Extract the (x, y) coordinate from the center of the cell holding the provided text.  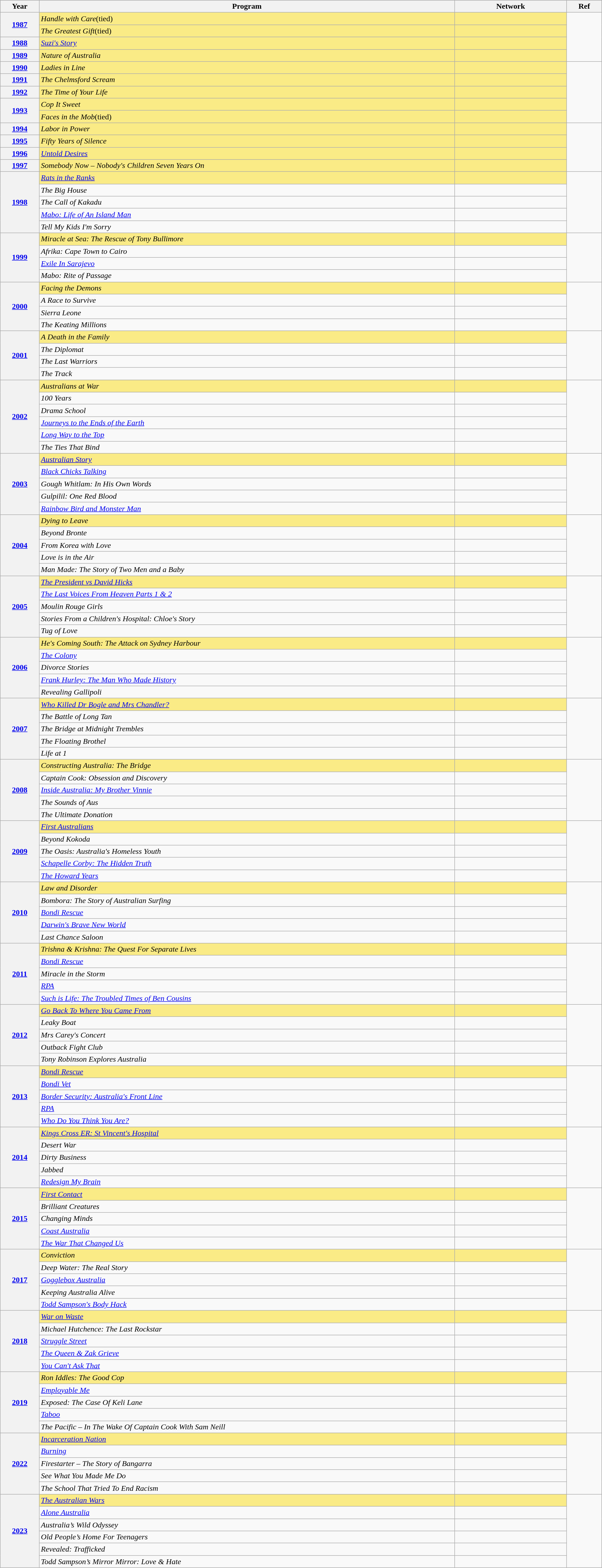
Alone Australia (247, 1512)
The Sounds of Aus (247, 802)
2004 (20, 545)
Leaky Boat (247, 1023)
2006 (20, 668)
Miracle in the Storm (247, 974)
Revealing Gallipoli (247, 692)
The Battle of Long Tan (247, 716)
Who Killed Dr Bogle and Mrs Chandler? (247, 704)
1995 (20, 141)
Darwin's Brave New World (247, 925)
The Pacific – In The Wake Of Captain Cook With Sam Neill (247, 1427)
2001 (20, 355)
2015 (20, 1219)
First Australians (247, 827)
Struggle Street (247, 1341)
The Ultimate Donation (247, 815)
Frank Hurley: The Man Who Made History (247, 680)
2009 (20, 851)
2003 (20, 484)
Border Security: Australia's Front Line (247, 1096)
Captain Cook: Obsession and Discovery (247, 778)
Nature of Australia (247, 55)
Handle with Care(tied) (247, 19)
1997 (20, 166)
The Keating Millions (247, 325)
Redesign My Brain (247, 1182)
Changing Minds (247, 1219)
Facing the Demons (247, 288)
Life at 1 (247, 753)
Long Way to the Top (247, 435)
Inside Australia: My Brother Vinnie (247, 790)
The Colony (247, 655)
1992 (20, 92)
The Greatest Gift(tied) (247, 31)
The Big House (247, 190)
The Track (247, 374)
2014 (20, 1157)
2002 (20, 417)
The Ties That Bind (247, 447)
Brilliant Creatures (247, 1206)
Man Made: The Story of Two Men and a Baby (247, 570)
The Howard Years (247, 876)
Outback Fight Club (247, 1047)
Beyond Kokoda (247, 839)
Deep Water: The Real Story (247, 1268)
Incarceration Nation (247, 1439)
Tug of Love (247, 631)
The Australian Wars (247, 1500)
Journeys to the Ends of the Earth (247, 423)
Revealed: Trafficked (247, 1549)
Year (20, 6)
Who Do You Think You Are? (247, 1121)
Network (511, 6)
Todd Sampson’s Mirror Mirror: Love & Hate (247, 1562)
The Last Warriors (247, 362)
2010 (20, 912)
Rainbow Bird and Monster Man (247, 508)
The Diplomat (247, 349)
Afrika: Cape Town to Cairo (247, 251)
2005 (20, 606)
1993 (20, 110)
Stories From a Children's Hospital: Chloe's Story (247, 619)
Taboo (247, 1415)
Jabbed (247, 1170)
Keeping Australia Alive (247, 1292)
Constructing Australia: The Bridge (247, 766)
From Korea with Love (247, 545)
Last Chance Saloon (247, 937)
Australian Story (247, 459)
Love is in the Air (247, 558)
You Can't Ask That (247, 1366)
Firestarter – The Story of Bangarra (247, 1463)
Ladies in Line (247, 68)
The Call of Kakadu (247, 202)
Mrs Carey's Concert (247, 1035)
A Race to Survive (247, 300)
Gough Whitlam: In His Own Words (247, 484)
Exposed: The Case Of Keli Lane (247, 1402)
Dying to Leave (247, 521)
Program (247, 6)
Faces in the Mob(tied) (247, 116)
War on Waste (247, 1316)
1999 (20, 257)
2023 (20, 1531)
100 Years (247, 398)
2012 (20, 1035)
Exile In Sarajevo (247, 263)
See What You Made Me Do (247, 1476)
Untold Desires (247, 153)
Gulpilil: One Red Blood (247, 496)
Gogglebox Australia (247, 1280)
2000 (20, 306)
Such is Life: The Troubled Times of Ben Cousins (247, 998)
Burning (247, 1451)
Go Back To Where You Came From (247, 1010)
2011 (20, 974)
1988 (20, 43)
Divorce Stories (247, 668)
Schapelle Corby: The Hidden Truth (247, 863)
2017 (20, 1280)
Australia’s Wild Odyssey (247, 1525)
Beyond Bronte (247, 533)
The Queen & Zak Grieve (247, 1353)
1991 (20, 80)
Bombora: The Story of Australian Surfing (247, 900)
The School That Tried To End Racism (247, 1488)
Employable Me (247, 1390)
Conviction (247, 1255)
The Floating Brothel (247, 741)
2022 (20, 1463)
Somebody Now – Nobody's Children Seven Years On (247, 166)
The Bridge at Midnight Trembles (247, 729)
2007 (20, 729)
Tell My Kids I'm Sorry (247, 227)
Coast Australia (247, 1231)
Drama School (247, 410)
2018 (20, 1341)
Miracle at Sea: The Rescue of Tony Bullimore (247, 239)
Rats in the Ranks (247, 178)
Cop It Sweet (247, 104)
Old People’s Home For Teenagers (247, 1537)
The President vs David Hicks (247, 582)
The Time of Your Life (247, 92)
Suzi's Story (247, 43)
2013 (20, 1096)
Tony Robinson Explores Australia (247, 1059)
Moulin Rouge Girls (247, 606)
2019 (20, 1402)
Mabo: Rite of Passage (247, 276)
1994 (20, 129)
The Last Voices From Heaven Parts 1 & 2 (247, 594)
First Contact (247, 1194)
Mabo: Life of An Island Man (247, 215)
Law and Disorder (247, 888)
Bondi Vet (247, 1084)
Australians at War (247, 386)
Dirty Business (247, 1158)
Kings Cross ER: St Vincent's Hospital (247, 1133)
1989 (20, 55)
The Chelmsford Scream (247, 80)
Desert War (247, 1145)
Ron Iddles: The Good Cop (247, 1378)
2008 (20, 790)
Michael Hutchence: The Last Rockstar (247, 1329)
The War That Changed Us (247, 1243)
Labor in Power (247, 129)
Sierra Leone (247, 312)
He's Coming South: The Attack on Sydney Harbour (247, 643)
Trishna & Krishna: The Quest For Separate Lives (247, 949)
1990 (20, 68)
Ref (584, 6)
Black Chicks Talking (247, 472)
1987 (20, 25)
Todd Sampson's Body Hack (247, 1304)
The Oasis: Australia's Homeless Youth (247, 851)
A Death in the Family (247, 337)
1998 (20, 202)
1996 (20, 153)
Fifty Years of Silence (247, 141)
